Output the [x, y] coordinate of the center of the cell containing the given text.  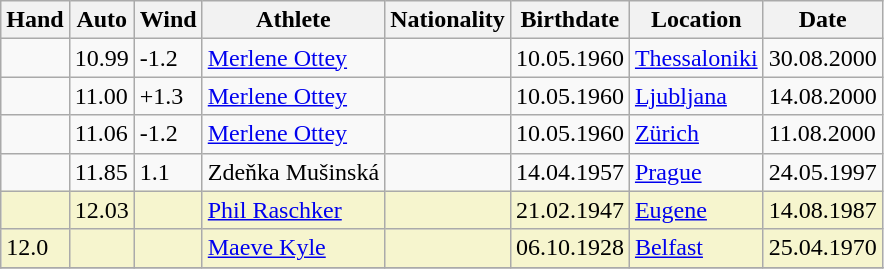
Eugene [696, 210]
Nationality [448, 20]
21.02.1947 [570, 210]
+1.3 [168, 96]
30.08.2000 [822, 58]
Hand [35, 20]
12.03 [102, 210]
Date [822, 20]
Thessaloniki [696, 58]
11.85 [102, 172]
10.99 [102, 58]
Athlete [293, 20]
11.08.2000 [822, 134]
1.1 [168, 172]
Location [696, 20]
12.0 [35, 248]
Zürich [696, 134]
14.08.2000 [822, 96]
24.05.1997 [822, 172]
11.00 [102, 96]
Birthdate [570, 20]
Wind [168, 20]
Ljubljana [696, 96]
Maeve Kyle [293, 248]
Belfast [696, 248]
25.04.1970 [822, 248]
Zdeňka Mušinská [293, 172]
Prague [696, 172]
14.08.1987 [822, 210]
11.06 [102, 134]
14.04.1957 [570, 172]
Phil Raschker [293, 210]
06.10.1928 [570, 248]
Auto [102, 20]
